Find where the given text appears and provide that cell's center as [x, y] coordinate. 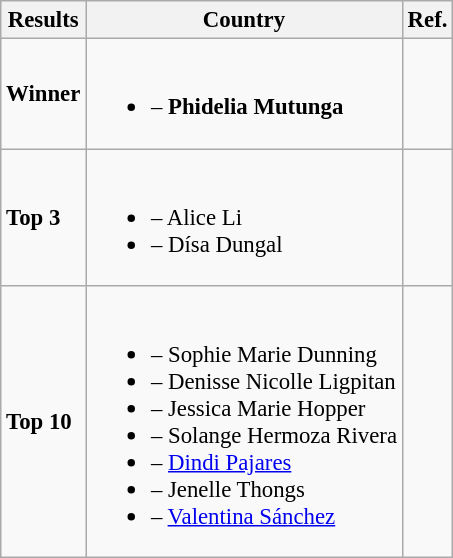
– Phidelia Mutunga [244, 94]
Winner [44, 94]
Top 3 [44, 218]
Results [44, 20]
Ref. [427, 20]
– Alice Li – Dísa Dungal [244, 218]
Country [244, 20]
Top 10 [44, 422]
